Pinpoint the cell where the given text exists, returning its (x, y) midpoint coordinate. 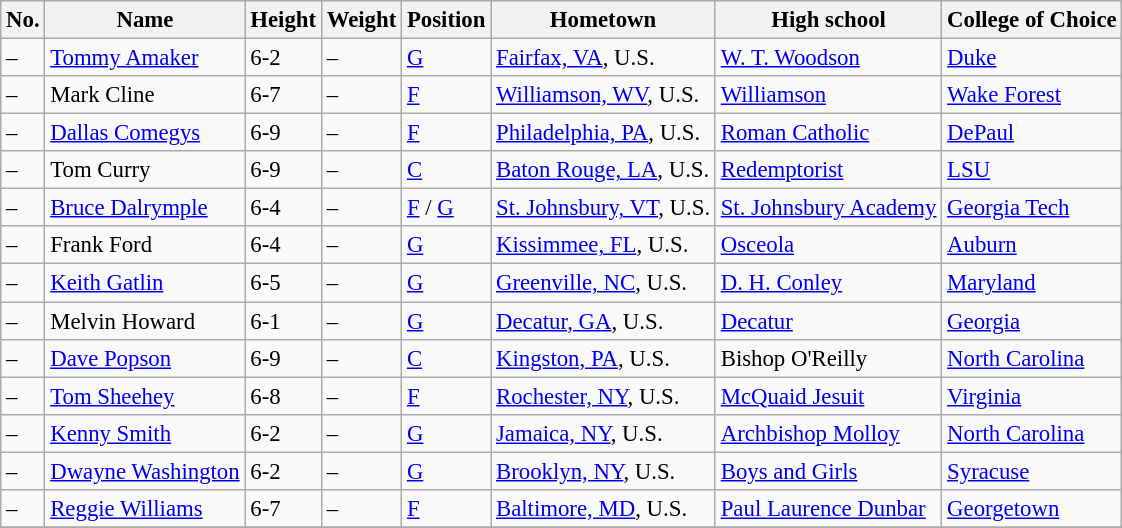
Paul Laurence Dunbar (828, 509)
Boys and Girls (828, 471)
Wake Forest (1032, 95)
Kenny Smith (145, 433)
High school (828, 20)
W. T. Woodson (828, 58)
Hometown (604, 20)
DePaul (1032, 133)
Tom Sheehey (145, 396)
Baltimore, MD, U.S. (604, 509)
College of Choice (1032, 20)
Rochester, NY, U.S. (604, 396)
Williamson, WV, U.S. (604, 95)
Philadelphia, PA, U.S. (604, 133)
St. Johnsbury, VT, U.S. (604, 208)
Georgetown (1032, 509)
Tommy Amaker (145, 58)
Roman Catholic (828, 133)
No. (23, 20)
Baton Rouge, LA, U.S. (604, 170)
Height (283, 20)
Syracuse (1032, 471)
Auburn (1032, 245)
Kingston, PA, U.S. (604, 358)
Jamaica, NY, U.S. (604, 433)
Williamson (828, 95)
Redemptorist (828, 170)
6-8 (283, 396)
Decatur, GA, U.S. (604, 321)
Osceola (828, 245)
6-1 (283, 321)
Melvin Howard (145, 321)
St. Johnsbury Academy (828, 208)
Frank Ford (145, 245)
Bishop O'Reilly (828, 358)
Georgia (1032, 321)
Mark Cline (145, 95)
Keith Gatlin (145, 283)
Reggie Williams (145, 509)
6-5 (283, 283)
Virginia (1032, 396)
Weight (361, 20)
Maryland (1032, 283)
D. H. Conley (828, 283)
Bruce Dalrymple (145, 208)
Georgia Tech (1032, 208)
Greenville, NC, U.S. (604, 283)
Duke (1032, 58)
Name (145, 20)
Archbishop Molloy (828, 433)
Dwayne Washington (145, 471)
Brooklyn, NY, U.S. (604, 471)
Tom Curry (145, 170)
Position (446, 20)
Decatur (828, 321)
F / G (446, 208)
LSU (1032, 170)
Kissimmee, FL, U.S. (604, 245)
Dallas Comegys (145, 133)
McQuaid Jesuit (828, 396)
Dave Popson (145, 358)
Fairfax, VA, U.S. (604, 58)
